Return the (x, y) coordinate for the center point of the cell that contains the specified text.  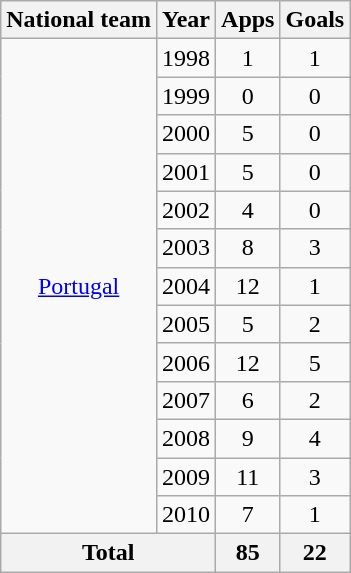
22 (315, 553)
National team (79, 20)
Total (108, 553)
6 (248, 400)
Goals (315, 20)
7 (248, 515)
2009 (186, 477)
11 (248, 477)
2005 (186, 324)
2002 (186, 210)
2006 (186, 362)
1999 (186, 96)
2003 (186, 248)
Apps (248, 20)
Year (186, 20)
2007 (186, 400)
2000 (186, 134)
9 (248, 438)
2010 (186, 515)
2008 (186, 438)
2004 (186, 286)
85 (248, 553)
Portugal (79, 286)
1998 (186, 58)
2001 (186, 172)
8 (248, 248)
